Output the [x, y] coordinate of the center of the cell containing the given text.  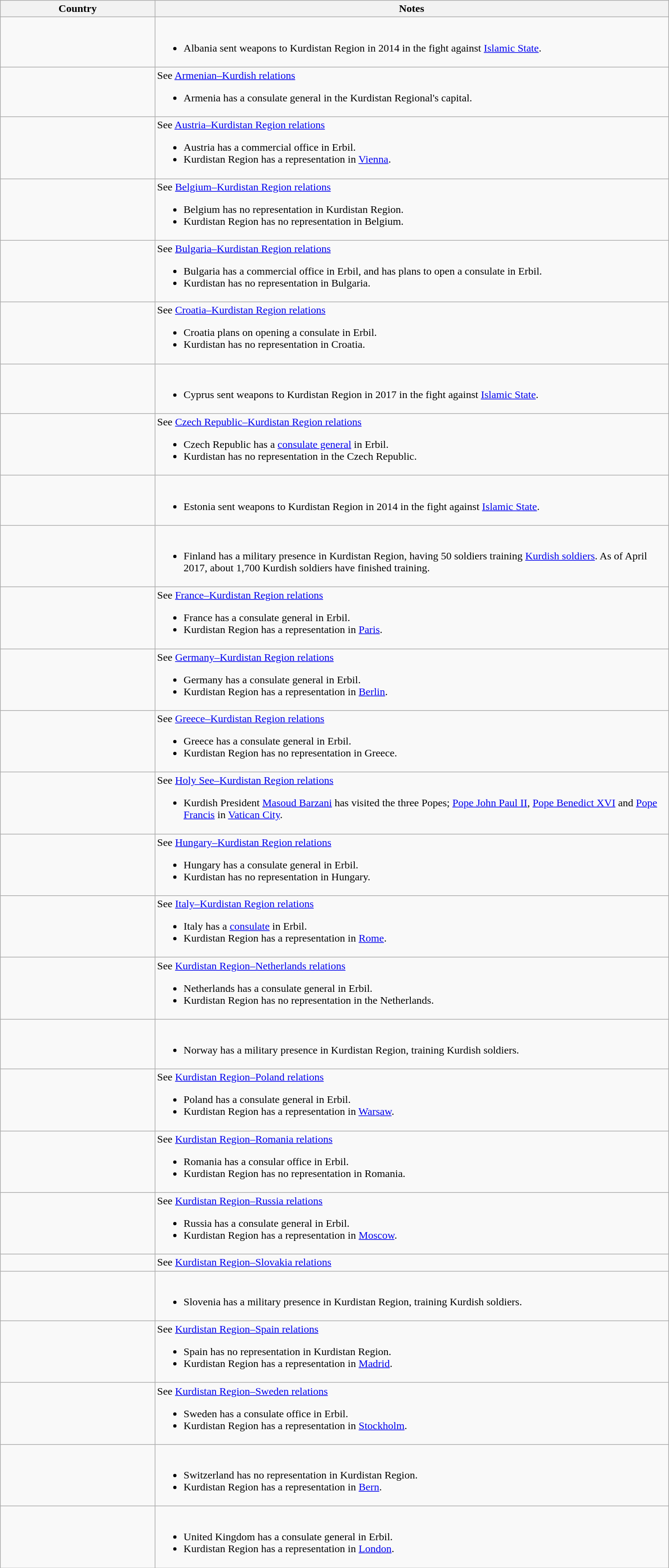
Notes [412, 9]
Switzerland has no representation in Kurdistan Region.Kurdistan Region has a representation in Bern. [412, 1475]
See Armenian–Kurdish relationsArmenia has a consulate general in the Kurdistan Regional's capital. [412, 92]
See Belgium–Kurdistan Region relationsBelgium has no representation in Kurdistan Region.Kurdistan Region has no representation in Belgium. [412, 209]
Albania sent weapons to Kurdistan Region in 2014 in the fight against Islamic State. [412, 42]
See Kurdistan Region–Spain relationsSpain has no representation in Kurdistan Region.Kurdistan Region has a representation in Madrid. [412, 1352]
See Croatia–Kurdistan Region relationsCroatia plans on opening a consulate in Erbil.Kurdistan has no representation in Croatia. [412, 333]
See Kurdistan Region–Netherlands relationsNetherlands has a consulate general in Erbil.Kurdistan Region has no representation in the Netherlands. [412, 988]
Norway has a military presence in Kurdistan Region, training Kurdish soldiers. [412, 1044]
See Kurdistan Region–Poland relationsPoland has a consulate general in Erbil.Kurdistan Region has a representation in Warsaw. [412, 1100]
Cyprus sent weapons to Kurdistan Region in 2017 in the fight against Islamic State. [412, 389]
Slovenia has a military presence in Kurdistan Region, training Kurdish soldiers. [412, 1296]
See Germany–Kurdistan Region relationsGermany has a consulate general in Erbil.Kurdistan Region has a representation in Berlin. [412, 680]
See Kurdistan Region–Russia relationsRussia has a consulate general in Erbil.Kurdistan Region has a representation in Moscow. [412, 1223]
See Greece–Kurdistan Region relationsGreece has a consulate general in Erbil.Kurdistan Region has no representation in Greece. [412, 741]
See Kurdistan Region–Sweden relationsSweden has a consulate office in Erbil.Kurdistan Region has a representation in Stockholm. [412, 1413]
See Kurdistan Region–Romania relationsRomania has a consular office in Erbil.Kurdistan Region has no representation in Romania. [412, 1162]
Estonia sent weapons to Kurdistan Region in 2014 in the fight against Islamic State. [412, 500]
See Hungary–Kurdistan Region relationsHungary has a consulate general in Erbil.Kurdistan has no representation in Hungary. [412, 865]
See Czech Republic–Kurdistan Region relationsCzech Republic has a consulate general in Erbil.Kurdistan has no representation in the Czech Republic. [412, 444]
United Kingdom has a consulate general in Erbil.Kurdistan Region has a representation in London. [412, 1537]
See Kurdistan Region–Slovakia relations [412, 1263]
See France–Kurdistan Region relationsFrance has a consulate general in Erbil.Kurdistan Region has a representation in Paris. [412, 618]
See Italy–Kurdistan Region relationsItaly has a consulate in Erbil.Kurdistan Region has a representation in Rome. [412, 927]
See Austria–Kurdistan Region relationsAustria has a commercial office in Erbil.Kurdistan Region has a representation in Vienna. [412, 148]
Country [78, 9]
